Identify which cell holds the provided text, then report its [X, Y] central coordinate. 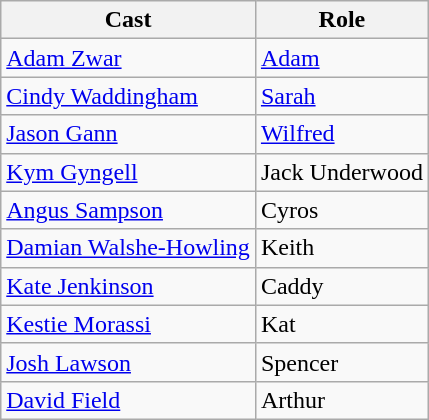
Arthur [342, 400]
Spencer [342, 362]
Sarah [342, 96]
Cast [128, 20]
Angus Sampson [128, 210]
Adam Zwar [128, 58]
Cyros [342, 210]
Adam [342, 58]
Josh Lawson [128, 362]
Cindy Waddingham [128, 96]
Kestie Morassi [128, 324]
Kat [342, 324]
David Field [128, 400]
Kate Jenkinson [128, 286]
Keith [342, 248]
Wilfred [342, 134]
Jason Gann [128, 134]
Caddy [342, 286]
Kym Gyngell [128, 172]
Jack Underwood [342, 172]
Role [342, 20]
Damian Walshe-Howling [128, 248]
